Pinpoint the cell where the given text exists, returning its [X, Y] midpoint coordinate. 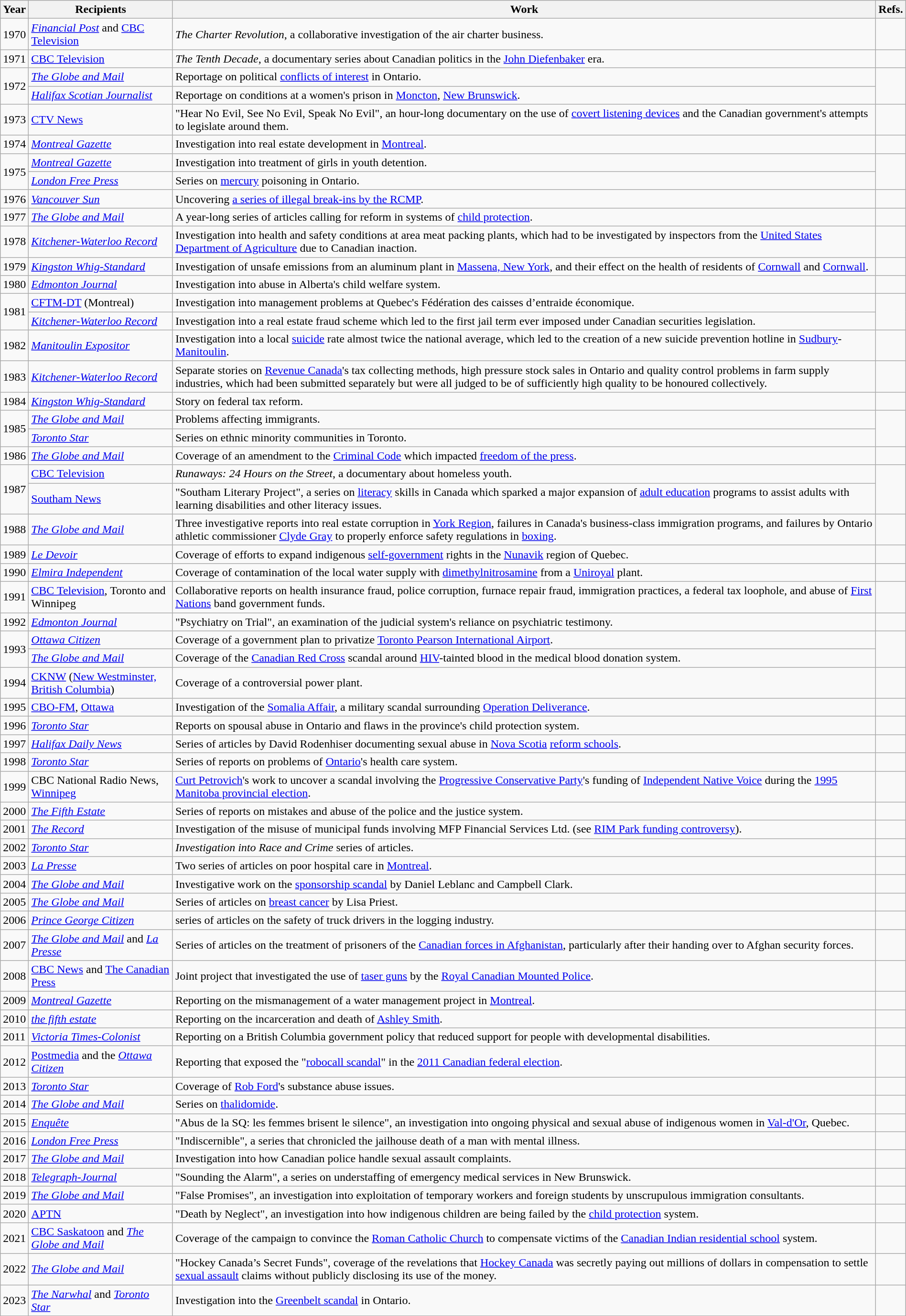
Investigation of the misuse of municipal funds involving MFP Financial Services Ltd. (see RIM Park funding controversy). [524, 829]
APTN [101, 1213]
1978 [14, 242]
Southam News [101, 499]
2017 [14, 1159]
Investigation of the Somalia Affair, a military scandal surrounding Operation Deliverance. [524, 707]
CBC Saskatoon and The Globe and Mail [101, 1238]
2004 [14, 884]
Halifax Scotian Journalist [101, 95]
CBC National Radio News, Winnipeg [101, 786]
"Sounding the Alarm", a series on understaffing of emergency medical services in New Brunswick. [524, 1177]
2002 [14, 847]
1992 [14, 621]
Investigation into abuse in Alberta's child welfare system. [524, 285]
Investigation into Race and Crime series of articles. [524, 847]
Series on thalidomide. [524, 1104]
2006 [14, 920]
Telegraph-Journal [101, 1177]
Coverage of Rob Ford's substance abuse issues. [524, 1086]
1970 [14, 34]
"False Promises", an investigation into exploitation of temporary workers and foreign students by unscrupulous immigration consultants. [524, 1195]
1979 [14, 266]
1999 [14, 786]
1989 [14, 554]
Enquête [101, 1123]
2005 [14, 902]
1990 [14, 572]
The Tenth Decade, a documentary series about Canadian politics in the John Diefenbaker era. [524, 59]
Investigation into a real estate fraud scheme which led to the first jail term ever imposed under Canadian securities legislation. [524, 321]
2001 [14, 829]
Joint project that investigated the use of taser guns by the Royal Canadian Mounted Police. [524, 976]
Runaways: 24 Hours on the Street, a documentary about homeless youth. [524, 474]
1982 [14, 346]
Investigation into treatment of girls in youth detention. [524, 162]
Reporting that exposed the "robocall scandal" in the 2011 Canadian federal election. [524, 1061]
"Death by Neglect", an investigation into how indigenous children are being failed by the child protection system. [524, 1213]
Vancouver Sun [101, 199]
1977 [14, 217]
1974 [14, 144]
2019 [14, 1195]
Recipients [101, 10]
Investigation into real estate development in Montreal. [524, 144]
2003 [14, 866]
1973 [14, 119]
Coverage of a government plan to privatize Toronto Pearson International Airport. [524, 640]
Coverage of the Canadian Red Cross scandal around HIV-tainted blood in the medical blood donation system. [524, 658]
Prince George Citizen [101, 920]
CBC News and The Canadian Press [101, 976]
Manitoulin Expositor [101, 346]
The Record [101, 829]
1998 [14, 762]
1987 [14, 489]
Postmedia and the Ottawa Citizen [101, 1061]
2015 [14, 1123]
2000 [14, 811]
"Psychiatry on Trial", an examination of the judicial system's reliance on psychiatric testimony. [524, 621]
2011 [14, 1037]
Uncovering a series of illegal break-ins by the RCMP. [524, 199]
2014 [14, 1104]
Investigative work on the sponsorship scandal by Daniel Leblanc and Campbell Clark. [524, 884]
Problems affecting immigrants. [524, 419]
CBC Television, Toronto and Winnipeg [101, 597]
1988 [14, 529]
1986 [14, 456]
Reporting on a British Columbia government policy that reduced support for people with developmental disabilities. [524, 1037]
1983 [14, 376]
Year [14, 10]
The Fifth Estate [101, 811]
The Narwhal and Toronto Star [101, 1300]
Coverage of contamination of the local water supply with dimethylnitrosamine from a Uniroyal plant. [524, 572]
Reports on spousal abuse in Ontario and flaws in the province's child protection system. [524, 726]
Story on federal tax reform. [524, 401]
Series of reports on mistakes and abuse of the police and the justice system. [524, 811]
1981 [14, 312]
series of articles on the safety of truck drivers in the logging industry. [524, 920]
Halifax Daily News [101, 744]
Series of articles on breast cancer by Lisa Priest. [524, 902]
Reporting on the incarceration and death of Ashley Smith. [524, 1019]
Reporting on the mismanagement of a water management project in Montreal. [524, 1001]
Refs. [891, 10]
Investigation of unsafe emissions from an aluminum plant in Massena, New York, and their effect on the health of residents of Cornwall and Cornwall. [524, 266]
Victoria Times-Colonist [101, 1037]
Coverage of efforts to expand indigenous self-government rights in the Nunavik region of Quebec. [524, 554]
Series on ethnic minority communities in Toronto. [524, 438]
1984 [14, 401]
1996 [14, 726]
2008 [14, 976]
Investigation into the Greenbelt scandal in Ontario. [524, 1300]
Series of articles by David Rodenhiser documenting sexual abuse in Nova Scotia reform schools. [524, 744]
2012 [14, 1061]
CTV News [101, 119]
1975 [14, 171]
Series of reports on problems of Ontario's health care system. [524, 762]
Investigation into how Canadian police handle sexual assault complaints. [524, 1159]
1997 [14, 744]
2021 [14, 1238]
Financial Post and CBC Television [101, 34]
1995 [14, 707]
"Abus de la SQ: les femmes brisent le silence", an investigation into ongoing physical and sexual abuse of indigenous women in Val-d'Or, Quebec. [524, 1123]
Investigation into management problems at Quebec's Fédération des caisses d’entraide économique. [524, 303]
Reportage on political conflicts of interest in Ontario. [524, 77]
1980 [14, 285]
1993 [14, 649]
Reportage on conditions at a women's prison in Moncton, New Brunswick. [524, 95]
CFTM-DT (Montreal) [101, 303]
The Globe and Mail and La Presse [101, 945]
1971 [14, 59]
2020 [14, 1213]
"Indiscernible", a series that chronicled the jailhouse death of a man with mental illness. [524, 1141]
Series on mercury poisoning in Ontario. [524, 181]
Coverage of a controversial power plant. [524, 683]
2022 [14, 1269]
2016 [14, 1141]
1994 [14, 683]
Elmira Independent [101, 572]
CBO-FM, Ottawa [101, 707]
Le Devoir [101, 554]
Coverage of an amendment to the Criminal Code which impacted freedom of the press. [524, 456]
1985 [14, 428]
Coverage of the campaign to convince the Roman Catholic Church to compensate victims of the Canadian Indian residential school system. [524, 1238]
2018 [14, 1177]
2010 [14, 1019]
CKNW (New Westminster, British Columbia) [101, 683]
The Charter Revolution, a collaborative investigation of the air charter business. [524, 34]
1972 [14, 86]
A year-long series of articles calling for reform in systems of child protection. [524, 217]
Ottawa Citizen [101, 640]
2013 [14, 1086]
Work [524, 10]
2023 [14, 1300]
La Presse [101, 866]
1991 [14, 597]
2009 [14, 1001]
the fifth estate [101, 1019]
1976 [14, 199]
Two series of articles on poor hospital care in Montreal. [524, 866]
2007 [14, 945]
